Determine the (X, Y) coordinate at the center of the cell enclosing the given text.  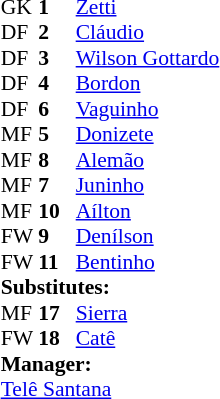
10 (57, 211)
4 (57, 83)
Manager: (110, 364)
2 (57, 33)
8 (57, 160)
Sierra (148, 313)
Alemão (148, 160)
Catê (148, 339)
9 (57, 237)
18 (57, 339)
Aílton (148, 211)
17 (57, 313)
Bentinho (148, 262)
Juninho (148, 185)
5 (57, 135)
11 (57, 262)
6 (57, 109)
7 (57, 185)
Cláudio (148, 33)
Denílson (148, 237)
Wilson Gottardo (148, 58)
Vaguinho (148, 109)
Substitutes: (110, 287)
Donizete (148, 135)
3 (57, 58)
Bordon (148, 83)
